Search for the cell housing the specified text and yield its [x, y] center coordinate. 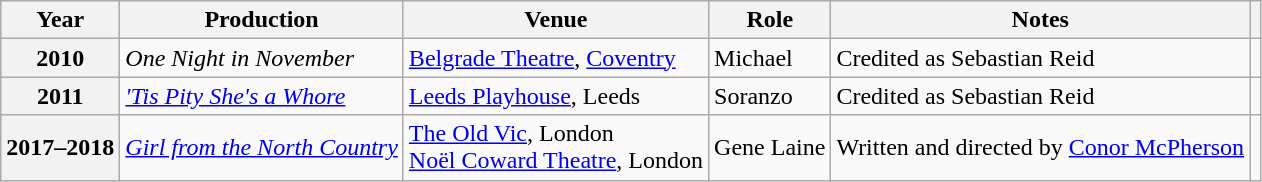
Michael [770, 58]
Girl from the North Country [262, 148]
One Night in November [262, 58]
2017–2018 [60, 148]
2010 [60, 58]
Gene Laine [770, 148]
Year [60, 20]
Written and directed by Conor McPherson [1040, 148]
Role [770, 20]
Belgrade Theatre, Coventry [556, 58]
2011 [60, 96]
'Tis Pity She's a Whore [262, 96]
Venue [556, 20]
Soranzo [770, 96]
The Old Vic, LondonNoël Coward Theatre, London [556, 148]
Notes [1040, 20]
Leeds Playhouse, Leeds [556, 96]
Production [262, 20]
